Find where the given text appears and provide that cell's center as (x, y) coordinate. 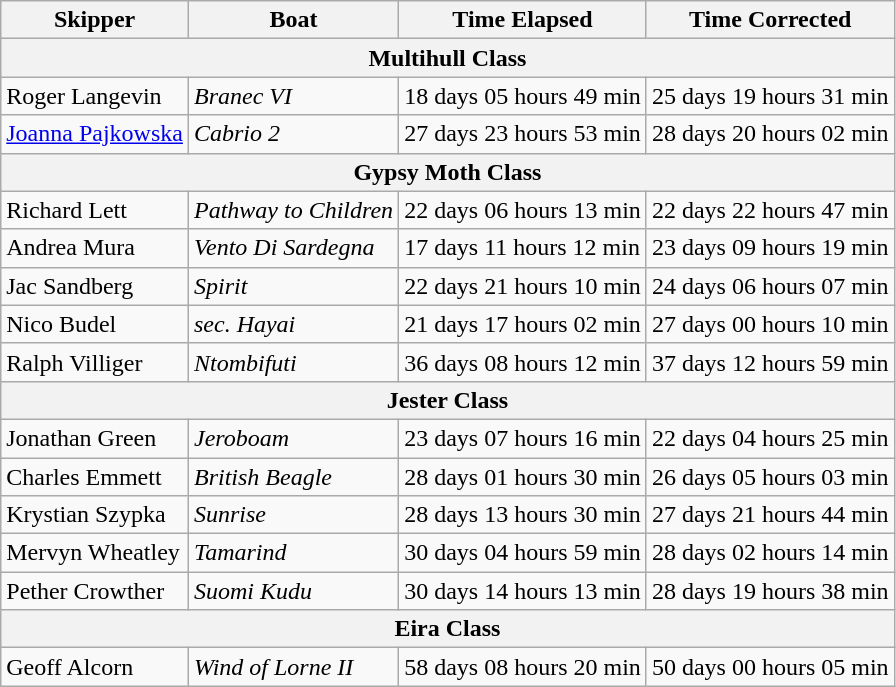
Time Corrected (770, 20)
27 days 00 hours 10 min (770, 324)
50 days 00 hours 05 min (770, 667)
Roger Langevin (95, 96)
Jeroboam (293, 438)
Branec VI (293, 96)
23 days 09 hours 19 min (770, 248)
Pathway to Children (293, 210)
22 days 06 hours 13 min (523, 210)
27 days 23 hours 53 min (523, 134)
Joanna Pajkowska (95, 134)
28 days 19 hours 38 min (770, 591)
Cabrio 2 (293, 134)
British Beagle (293, 477)
24 days 06 hours 07 min (770, 286)
Boat (293, 20)
30 days 04 hours 59 min (523, 553)
Time Elapsed (523, 20)
Mervyn Wheatley (95, 553)
21 days 17 hours 02 min (523, 324)
Ntombifuti (293, 362)
Charles Emmett (95, 477)
Krystian Szypka (95, 515)
22 days 22 hours 47 min (770, 210)
Sunrise (293, 515)
Jac Sandberg (95, 286)
Jonathan Green (95, 438)
58 days 08 hours 20 min (523, 667)
28 days 01 hours 30 min (523, 477)
28 days 13 hours 30 min (523, 515)
30 days 14 hours 13 min (523, 591)
Skipper (95, 20)
27 days 21 hours 44 min (770, 515)
28 days 02 hours 14 min (770, 553)
Tamarind (293, 553)
Wind of Lorne II (293, 667)
Multihull Class (448, 58)
Pether Crowther (95, 591)
Vento Di Sardegna (293, 248)
Geoff Alcorn (95, 667)
18 days 05 hours 49 min (523, 96)
Ralph Villiger (95, 362)
22 days 21 hours 10 min (523, 286)
22 days 04 hours 25 min (770, 438)
Richard Lett (95, 210)
Gypsy Moth Class (448, 172)
Eira Class (448, 629)
28 days 20 hours 02 min (770, 134)
Nico Budel (95, 324)
23 days 07 hours 16 min (523, 438)
37 days 12 hours 59 min (770, 362)
sec. Hayai (293, 324)
36 days 08 hours 12 min (523, 362)
Jester Class (448, 400)
Andrea Mura (95, 248)
25 days 19 hours 31 min (770, 96)
Spirit (293, 286)
26 days 05 hours 03 min (770, 477)
Suomi Kudu (293, 591)
17 days 11 hours 12 min (523, 248)
